Search for the cell housing the specified text and yield its [x, y] center coordinate. 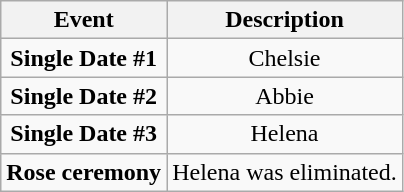
Description [285, 20]
Single Date #3 [84, 134]
Helena was eliminated. [285, 172]
Abbie [285, 96]
Single Date #1 [84, 58]
Event [84, 20]
Chelsie [285, 58]
Rose ceremony [84, 172]
Single Date #2 [84, 96]
Helena [285, 134]
